Return the [x, y] coordinate for the center point of the cell that contains the specified text.  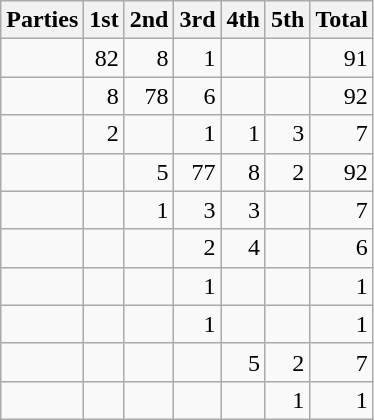
5th [287, 20]
77 [198, 172]
2nd [149, 20]
4 [243, 248]
4th [243, 20]
Parties [42, 20]
82 [104, 58]
3rd [198, 20]
91 [342, 58]
1st [104, 20]
78 [149, 96]
Total [342, 20]
